Detect which cell encompasses the target text, then output its [X, Y] center coordinate. 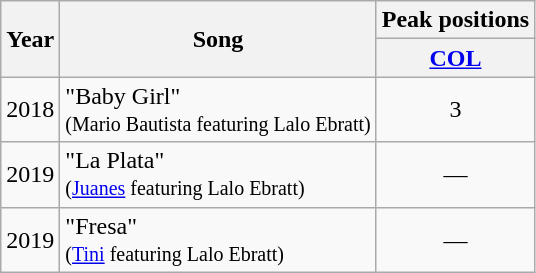
"La Plata"(Juanes featuring Lalo Ebratt) [218, 174]
2018 [30, 110]
"Fresa"(Tini featuring Lalo Ebratt) [218, 240]
Year [30, 39]
Song [218, 39]
"Baby Girl" (Mario Bautista featuring Lalo Ebratt) [218, 110]
Peak positions [455, 20]
COL [455, 58]
3 [455, 110]
